Determine the [x, y] coordinate at the center of the cell enclosing the given text.  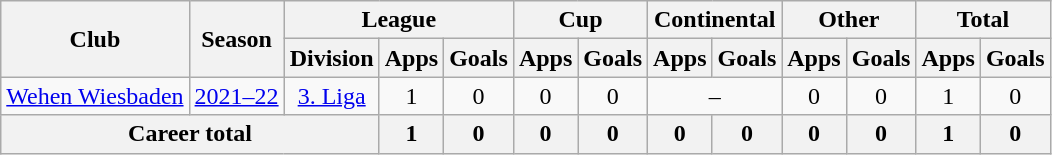
Division [332, 58]
Wehen Wiesbaden [95, 96]
– [715, 96]
Other [849, 20]
Club [95, 39]
Total [983, 20]
Season [236, 39]
3. Liga [332, 96]
League [398, 20]
Continental [715, 20]
Career total [190, 134]
Cup [580, 20]
2021–22 [236, 96]
